Find where the given text appears and provide that cell's center as [X, Y] coordinate. 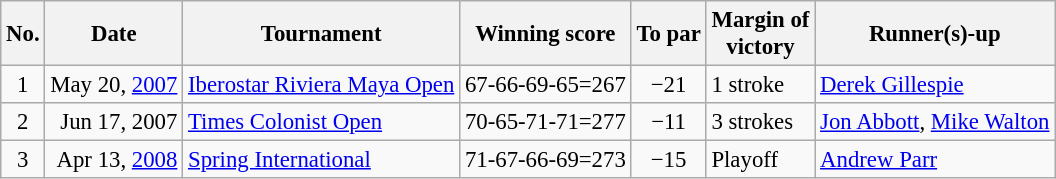
1 [23, 85]
Andrew Parr [935, 160]
−15 [668, 160]
Runner(s)-up [935, 34]
Derek Gillespie [935, 85]
Date [114, 34]
67-66-69-65=267 [546, 85]
2 [23, 122]
70-65-71-71=277 [546, 122]
Jun 17, 2007 [114, 122]
Margin ofvictory [760, 34]
−11 [668, 122]
Apr 13, 2008 [114, 160]
Iberostar Riviera Maya Open [322, 85]
71-67-66-69=273 [546, 160]
Times Colonist Open [322, 122]
Winning score [546, 34]
Jon Abbott, Mike Walton [935, 122]
3 [23, 160]
1 stroke [760, 85]
No. [23, 34]
To par [668, 34]
−21 [668, 85]
3 strokes [760, 122]
May 20, 2007 [114, 85]
Playoff [760, 160]
Spring International [322, 160]
Tournament [322, 34]
